For the text-containing cell, return its midpoint in (x, y) coordinate format. 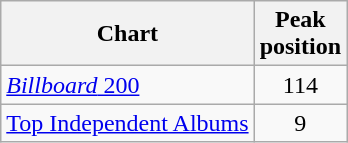
Chart (128, 34)
Top Independent Albums (128, 123)
Billboard 200 (128, 85)
Peakposition (300, 34)
9 (300, 123)
114 (300, 85)
